From the cell containing the given text, extract its center point as [x, y] coordinate. 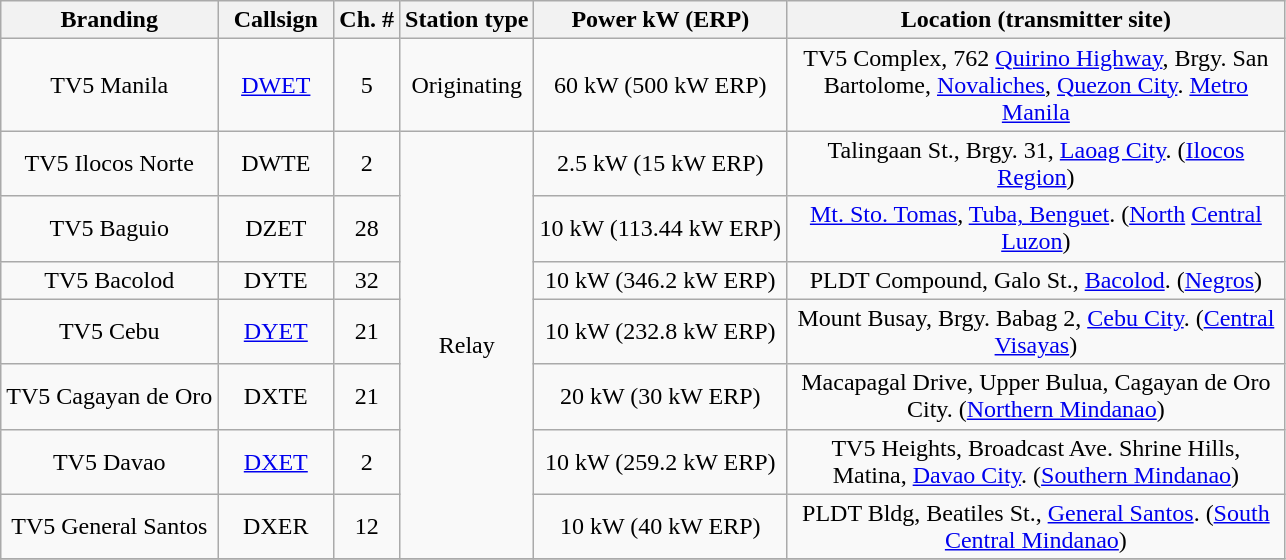
Relay [467, 345]
5 [367, 85]
Location (transmitter site) [1036, 20]
10 kW (259.2 kW ERP) [660, 462]
10 kW (232.8 kW ERP) [660, 332]
TV5 Davao [110, 462]
TV5 Cagayan de Oro [110, 396]
TV5 Manila [110, 85]
DYET [276, 332]
DYTE [276, 280]
DXER [276, 526]
TV5 Cebu [110, 332]
DWET [276, 85]
DXET [276, 462]
PLDT Bldg, Beatiles St., General Santos. (South Central Mindanao) [1036, 526]
Macapagal Drive, Upper Bulua, Cagayan de Oro City. (Northern Mindanao) [1036, 396]
Ch. # [367, 20]
TV5 Ilocos Norte [110, 164]
TV5 Complex, 762 Quirino Highway, Brgy. San Bartolome, Novaliches, Quezon City. Metro Manila [1036, 85]
Originating [467, 85]
60 kW (500 kW ERP) [660, 85]
10 kW (40 kW ERP) [660, 526]
TV5 General Santos [110, 526]
28 [367, 228]
TV5 Heights, Broadcast Ave. Shrine Hills, Matina, Davao City. (Southern Mindanao) [1036, 462]
32 [367, 280]
Station type [467, 20]
2.5 kW (15 kW ERP) [660, 164]
DWTE [276, 164]
DZET [276, 228]
PLDT Compound, Galo St., Bacolod. (Negros) [1036, 280]
TV5 Bacolod [110, 280]
Power kW (ERP) [660, 20]
Callsign [276, 20]
Mt. Sto. Tomas, Tuba, Benguet. (North Central Luzon) [1036, 228]
Talingaan St., Brgy. 31, Laoag City. (Ilocos Region) [1036, 164]
10 kW (113.44 kW ERP) [660, 228]
TV5 Baguio [110, 228]
DXTE [276, 396]
10 kW (346.2 kW ERP) [660, 280]
12 [367, 526]
20 kW (30 kW ERP) [660, 396]
Mount Busay, Brgy. Babag 2, Cebu City. (Central Visayas) [1036, 332]
Branding [110, 20]
